Return the (x, y) coordinate for the center point of the cell that contains the specified text.  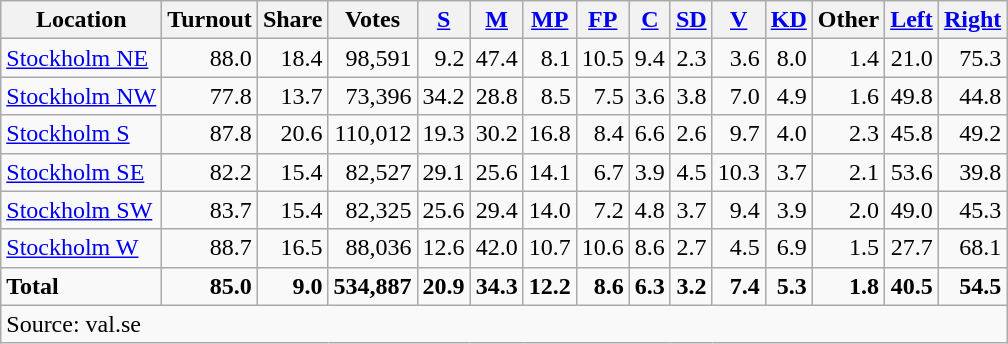
2.6 (691, 134)
Location (82, 20)
88.7 (210, 248)
21.0 (912, 58)
4.0 (788, 134)
40.5 (912, 286)
10.7 (550, 248)
Turnout (210, 20)
1.6 (848, 96)
9.0 (292, 286)
10.6 (602, 248)
42.0 (496, 248)
53.6 (912, 172)
Stockholm SW (82, 210)
49.2 (972, 134)
3.8 (691, 96)
Other (848, 20)
Stockholm W (82, 248)
SD (691, 20)
87.8 (210, 134)
82,325 (372, 210)
49.8 (912, 96)
10.3 (738, 172)
Total (82, 286)
30.2 (496, 134)
29.1 (444, 172)
V (738, 20)
34.2 (444, 96)
27.7 (912, 248)
14.1 (550, 172)
5.3 (788, 286)
2.1 (848, 172)
83.7 (210, 210)
Left (912, 20)
Stockholm NE (82, 58)
28.8 (496, 96)
7.0 (738, 96)
54.5 (972, 286)
47.4 (496, 58)
Share (292, 20)
45.3 (972, 210)
45.8 (912, 134)
2.0 (848, 210)
8.5 (550, 96)
6.6 (650, 134)
88.0 (210, 58)
Votes (372, 20)
C (650, 20)
68.1 (972, 248)
73,396 (372, 96)
77.8 (210, 96)
Source: val.se (504, 324)
98,591 (372, 58)
9.7 (738, 134)
14.0 (550, 210)
16.8 (550, 134)
16.5 (292, 248)
88,036 (372, 248)
Stockholm SE (82, 172)
29.4 (496, 210)
2.7 (691, 248)
Right (972, 20)
82.2 (210, 172)
10.5 (602, 58)
FP (602, 20)
19.3 (444, 134)
12.6 (444, 248)
20.6 (292, 134)
4.8 (650, 210)
MP (550, 20)
7.4 (738, 286)
85.0 (210, 286)
13.7 (292, 96)
6.3 (650, 286)
75.3 (972, 58)
1.8 (848, 286)
9.2 (444, 58)
KD (788, 20)
M (496, 20)
44.8 (972, 96)
12.2 (550, 286)
20.9 (444, 286)
3.2 (691, 286)
8.4 (602, 134)
Stockholm NW (82, 96)
6.7 (602, 172)
110,012 (372, 134)
49.0 (912, 210)
39.8 (972, 172)
6.9 (788, 248)
7.5 (602, 96)
534,887 (372, 286)
18.4 (292, 58)
1.4 (848, 58)
82,527 (372, 172)
Stockholm S (82, 134)
1.5 (848, 248)
7.2 (602, 210)
34.3 (496, 286)
S (444, 20)
8.1 (550, 58)
4.9 (788, 96)
8.0 (788, 58)
